Return (X, Y) of the center of cell containing provided text 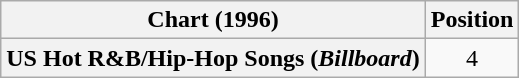
Position (472, 20)
4 (472, 58)
US Hot R&B/Hip-Hop Songs (Billboard) (213, 58)
Chart (1996) (213, 20)
